Pinpoint the cell where the given text exists, returning its [X, Y] midpoint coordinate. 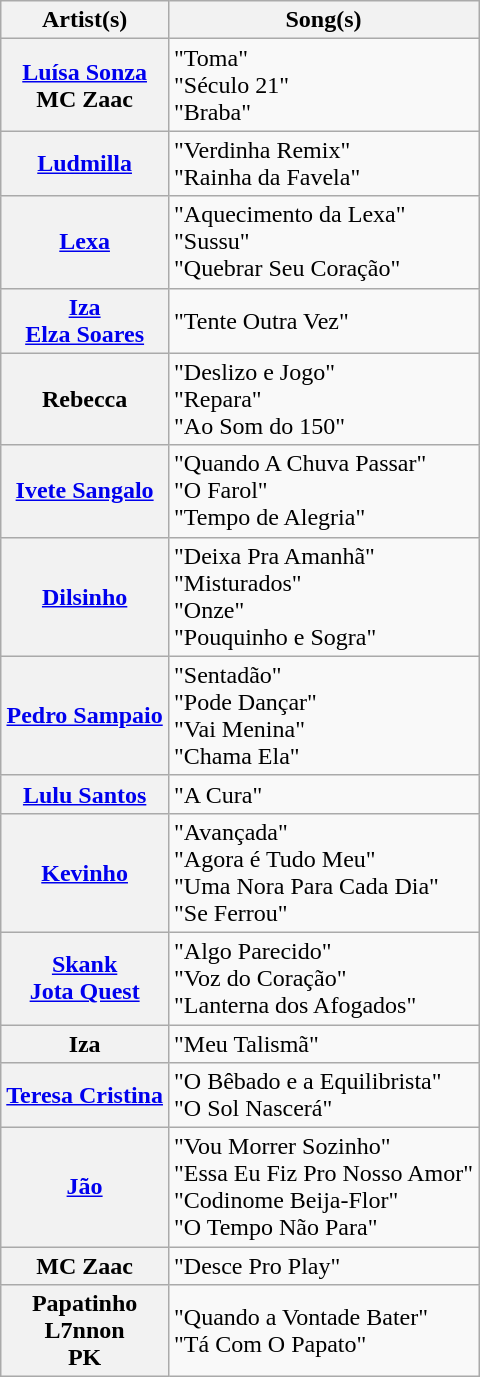
"Meu Talismã" [323, 1043]
IzaElza Soares [85, 320]
"Tente Outra Vez" [323, 320]
"Aquecimento da Lexa""Sussu""Quebrar Seu Coração" [323, 242]
"A Cura" [323, 794]
Teresa Cristina [85, 1096]
"Quando A Chuva Passar""O Farol""Tempo de Alegria" [323, 491]
Song(s) [323, 20]
Artist(s) [85, 20]
"Deslizo e Jogo""Repara""Ao Som do 150" [323, 399]
"Deixa Pra Amanhã""Misturados""Onze""Pouquinho e Sogra" [323, 596]
"Toma""Século 21""Braba" [323, 85]
"Vou Morrer Sozinho""Essa Eu Fiz Pro Nosso Amor""Codinome Beija-Flor""O Tempo Não Para" [323, 1188]
PapatinhoL7nnonPK [85, 1331]
Lexa [85, 242]
Ludmilla [85, 164]
"Algo Parecido""Voz do Coração""Lanterna dos Afogados" [323, 978]
"Quando a Vontade Bater""Tá Com O Papato" [323, 1331]
Rebecca [85, 399]
"O Bêbado e a Equilibrista""O Sol Nascerá" [323, 1096]
"Sentadão""Pode Dançar""Vai Menina""Chama Ela" [323, 716]
Kevinho [85, 872]
Jão [85, 1188]
Lulu Santos [85, 794]
SkankJota Quest [85, 978]
Luísa SonzaMC Zaac [85, 85]
"Avançada""Agora é Tudo Meu""Uma Nora Para Cada Dia""Se Ferrou" [323, 872]
Iza [85, 1043]
"Desce Pro Play" [323, 1266]
Dilsinho [85, 596]
Ivete Sangalo [85, 491]
MC Zaac [85, 1266]
"Verdinha Remix""Rainha da Favela" [323, 164]
Pedro Sampaio [85, 716]
